Scan for the cell matching the given text and deliver its (x, y) coordinate at center. 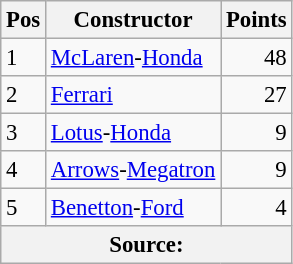
Pos (24, 20)
Lotus-Honda (134, 133)
McLaren-Honda (134, 58)
5 (24, 208)
Ferrari (134, 95)
3 (24, 133)
Source: (146, 245)
1 (24, 58)
27 (256, 95)
Points (256, 20)
Constructor (134, 20)
2 (24, 95)
Arrows-Megatron (134, 170)
Benetton-Ford (134, 208)
48 (256, 58)
